From the cell containing the given text, extract its center point as [x, y] coordinate. 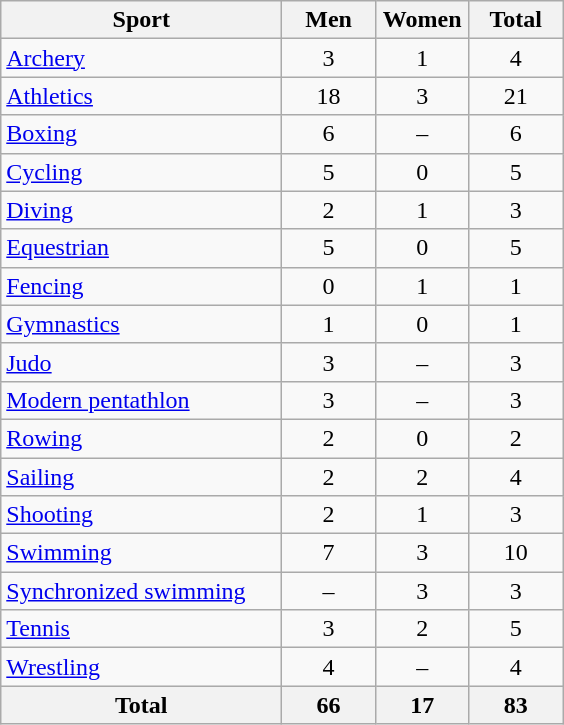
Sailing [142, 477]
Tennis [142, 629]
Judo [142, 362]
Sport [142, 20]
Gymnastics [142, 324]
66 [329, 705]
Boxing [142, 134]
Athletics [142, 96]
Fencing [142, 286]
Modern pentathlon [142, 400]
21 [516, 96]
7 [329, 553]
Shooting [142, 515]
Cycling [142, 172]
17 [422, 705]
Swimming [142, 553]
18 [329, 96]
10 [516, 553]
Rowing [142, 438]
Women [422, 20]
Synchronized swimming [142, 591]
Equestrian [142, 248]
Men [329, 20]
Wrestling [142, 667]
83 [516, 705]
Archery [142, 58]
Diving [142, 210]
